Pinpoint the cell where the given text exists, returning its [x, y] midpoint coordinate. 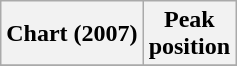
Peakposition [189, 34]
Chart (2007) [72, 34]
